Find where the given text appears and provide that cell's center as [x, y] coordinate. 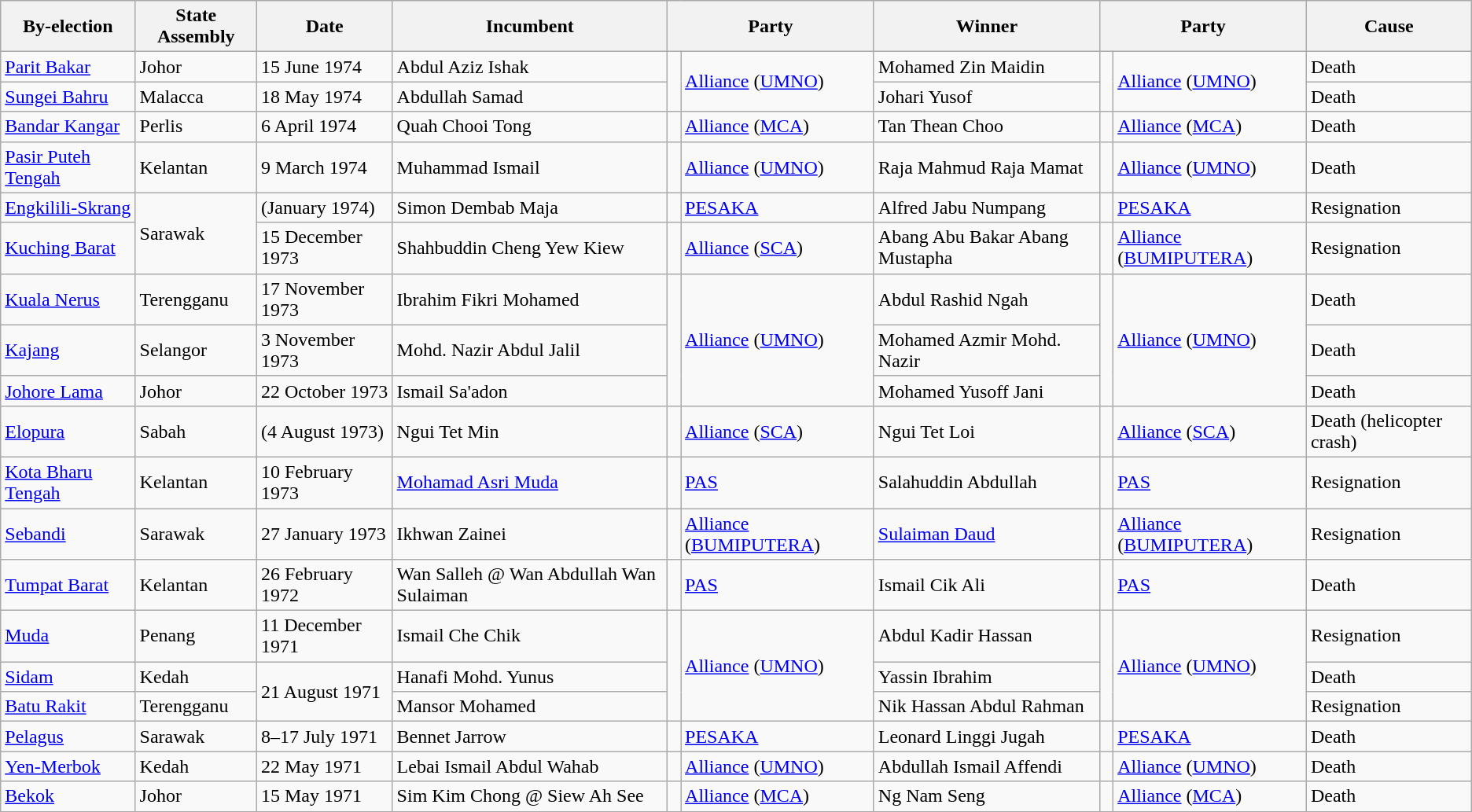
Mohd. Nazir Abdul Jalil [530, 351]
Ismail Che Chik [530, 637]
9 March 1974 [324, 167]
Mohamed Azmir Mohd. Nazir [986, 351]
22 May 1971 [324, 766]
Death (helicopter crash) [1389, 431]
State Assembly [196, 27]
Lebai Ismail Abdul Wahab [530, 766]
Date [324, 27]
Sulaiman Daud [986, 533]
21 August 1971 [324, 692]
Sungei Bahru [68, 97]
Shahbuddin Cheng Yew Kiew [530, 248]
Ikhwan Zainei [530, 533]
Sidam [68, 677]
Sabah [196, 431]
Mohamad Asri Muda [530, 483]
Ismail Cik Ali [986, 585]
Ngui Tet Min [530, 431]
Cause [1389, 27]
Pasir Puteh Tengah [68, 167]
Kuching Barat [68, 248]
Nik Hassan Abdul Rahman [986, 707]
Mansor Mohamed [530, 707]
Johore Lama [68, 391]
18 May 1974 [324, 97]
Selangor [196, 351]
Bekok [68, 796]
Abdullah Samad [530, 97]
Abdul Rashid Ngah [986, 299]
15 June 1974 [324, 67]
Kajang [68, 351]
Ng Nam Seng [986, 796]
Simon Dembab Maja [530, 208]
Abdul Kadir Hassan [986, 637]
(January 1974) [324, 208]
Bennet Jarrow [530, 737]
Winner [986, 27]
Yen-Merbok [68, 766]
Bandar Kangar [68, 127]
Elopura [68, 431]
Muhammad Ismail [530, 167]
Johari Yusof [986, 97]
15 December 1973 [324, 248]
Quah Chooi Tong [530, 127]
(4 August 1973) [324, 431]
11 December 1971 [324, 637]
26 February 1972 [324, 585]
15 May 1971 [324, 796]
Salahuddin Abdullah [986, 483]
Sebandi [68, 533]
22 October 1973 [324, 391]
Mohamed Zin Maidin [986, 67]
Muda [68, 637]
Abang Abu Bakar Abang Mustapha [986, 248]
Yassin Ibrahim [986, 677]
Hanafi Mohd. Yunus [530, 677]
10 February 1973 [324, 483]
3 November 1973 [324, 351]
Raja Mahmud Raja Mamat [986, 167]
Tan Thean Choo [986, 127]
Pelagus [68, 737]
Ngui Tet Loi [986, 431]
Perlis [196, 127]
Sim Kim Chong @ Siew Ah See [530, 796]
Parit Bakar [68, 67]
Tumpat Barat [68, 585]
27 January 1973 [324, 533]
Abdullah Ismail Affendi [986, 766]
Ibrahim Fikri Mohamed [530, 299]
17 November 1973 [324, 299]
Engkilili-Skrang [68, 208]
Penang [196, 637]
Ismail Sa'adon [530, 391]
Batu Rakit [68, 707]
Kota Bharu Tengah [68, 483]
8–17 July 1971 [324, 737]
6 April 1974 [324, 127]
Malacca [196, 97]
Leonard Linggi Jugah [986, 737]
Mohamed Yusoff Jani [986, 391]
Kuala Nerus [68, 299]
By-election [68, 27]
Incumbent [530, 27]
Abdul Aziz Ishak [530, 67]
Alfred Jabu Numpang [986, 208]
Wan Salleh @ Wan Abdullah Wan Sulaiman [530, 585]
